Extract the [X, Y] coordinate from the center of the cell holding the provided text.  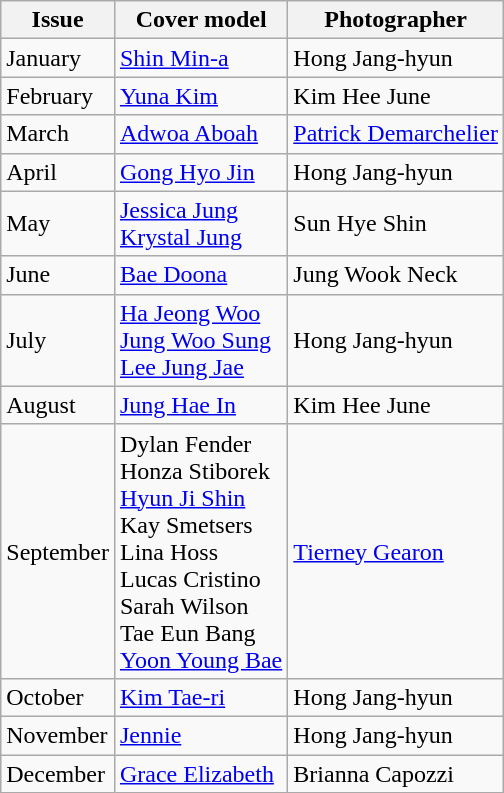
Photographer [396, 20]
Dylan FenderHonza StiborekHyun Ji ShinKay SmetsersLina HossLucas CristinoSarah WilsonTae Eun BangYoon Young Bae [200, 551]
Issue [58, 20]
December [58, 773]
April [58, 172]
Brianna Capozzi [396, 773]
March [58, 134]
Jessica JungKrystal Jung [200, 224]
Jung Wook Neck [396, 275]
Sun Hye Shin [396, 224]
January [58, 58]
November [58, 735]
Patrick Demarchelier [396, 134]
Ha Jeong WooJung Woo SungLee Jung Jae [200, 340]
Tierney Gearon [396, 551]
May [58, 224]
February [58, 96]
Yuna Kim [200, 96]
Jennie [200, 735]
July [58, 340]
Jung Hae In [200, 405]
June [58, 275]
August [58, 405]
Grace Elizabeth [200, 773]
September [58, 551]
Adwoa Aboah [200, 134]
Shin Min-a [200, 58]
October [58, 697]
Gong Hyo Jin [200, 172]
Cover model [200, 20]
Bae Doona [200, 275]
Kim Tae-ri [200, 697]
